Identify which cell holds the provided text, then report its (x, y) central coordinate. 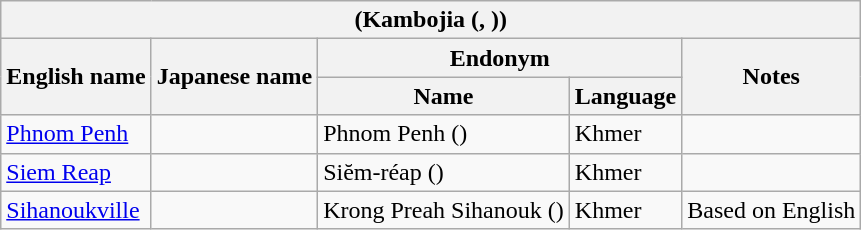
Siĕm-réap () (444, 172)
English name (76, 77)
Notes (772, 77)
Endonym (500, 58)
Phnom Penh () (444, 134)
Name (444, 96)
Japanese name (234, 77)
Sihanoukville (76, 210)
Language (625, 96)
Phnom Penh (76, 134)
Based on English (772, 210)
Krong Preah Sihanouk () (444, 210)
Siem Reap (76, 172)
(Kambojia (, )) (431, 20)
